Provide the (x, y) coordinate of the cell's center where the given text is located.  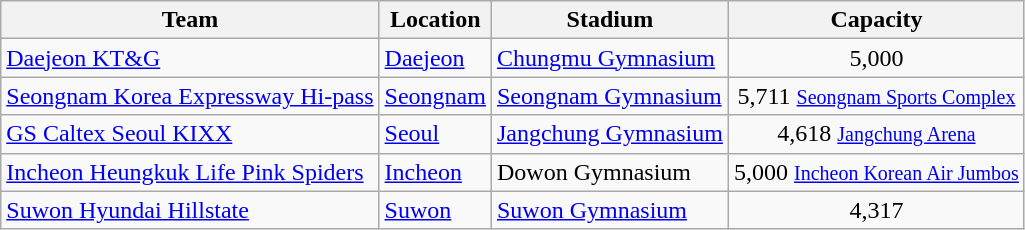
Dowon Gymnasium (610, 172)
Suwon (435, 210)
5,711 Seongnam Sports Complex (876, 96)
Chungmu Gymnasium (610, 58)
Team (190, 20)
Suwon Gymnasium (610, 210)
Capacity (876, 20)
Stadium (610, 20)
4,618 Jangchung Arena (876, 134)
Seoul (435, 134)
Incheon (435, 172)
Daejeon (435, 58)
Seongnam Korea Expressway Hi-pass (190, 96)
4,317 (876, 210)
Seongnam Gymnasium (610, 96)
Seongnam (435, 96)
5,000 Incheon Korean Air Jumbos (876, 172)
Incheon Heungkuk Life Pink Spiders (190, 172)
5,000 (876, 58)
Suwon Hyundai Hillstate (190, 210)
Daejeon KT&G (190, 58)
Jangchung Gymnasium (610, 134)
Location (435, 20)
GS Caltex Seoul KIXX (190, 134)
